Capture the cell that displays the provided text and extract its (X, Y) central coordinate. 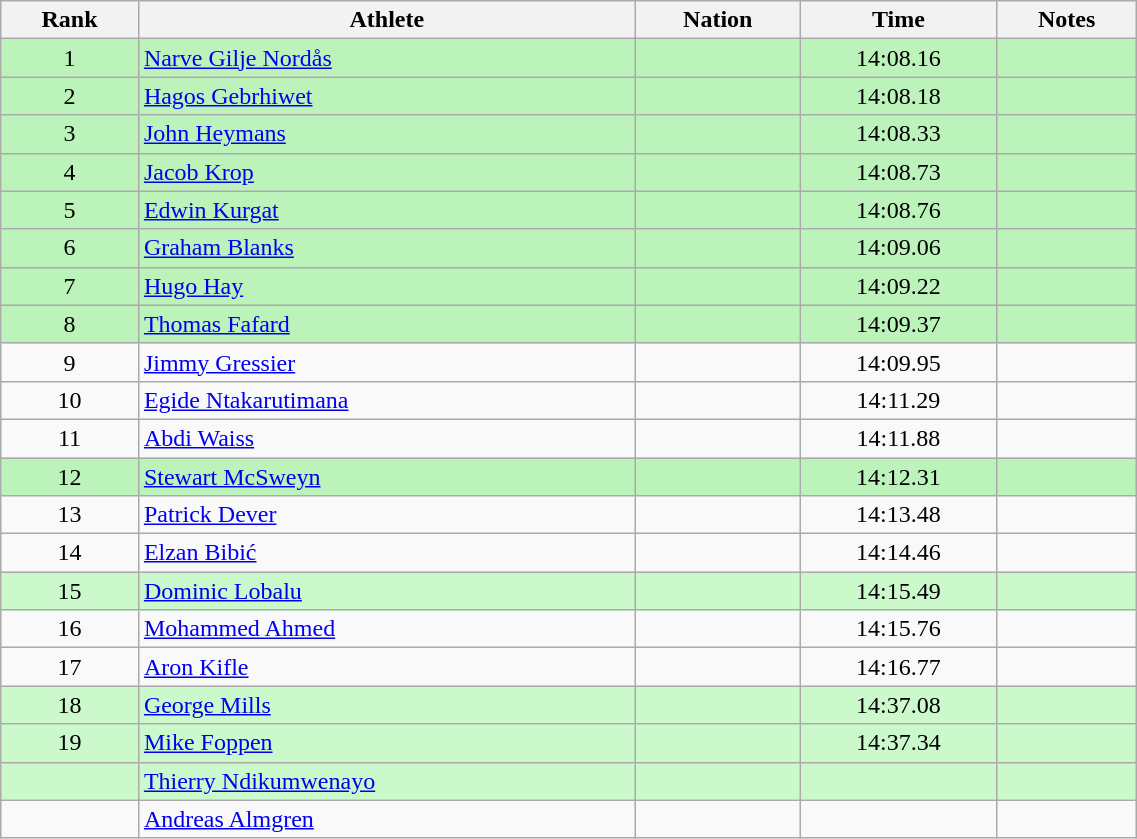
Graham Blanks (386, 248)
2 (70, 96)
Hugo Hay (386, 286)
7 (70, 286)
1 (70, 58)
14:09.06 (898, 248)
George Mills (386, 705)
Abdi Waiss (386, 438)
14:08.33 (898, 134)
13 (70, 515)
Patrick Dever (386, 515)
Rank (70, 20)
5 (70, 210)
6 (70, 248)
John Heymans (386, 134)
Athlete (386, 20)
Egide Ntakarutimana (386, 400)
14:12.31 (898, 477)
Narve Gilje Nordås (386, 58)
14:16.77 (898, 667)
10 (70, 400)
Thierry Ndikumwenayo (386, 781)
12 (70, 477)
8 (70, 324)
Jacob Krop (386, 172)
Andreas Almgren (386, 819)
Time (898, 20)
14:11.29 (898, 400)
14:09.37 (898, 324)
14:08.76 (898, 210)
Nation (718, 20)
19 (70, 743)
11 (70, 438)
Elzan Bibić (386, 553)
14:14.46 (898, 553)
14:08.73 (898, 172)
Edwin Kurgat (386, 210)
14:37.08 (898, 705)
14:15.76 (898, 629)
9 (70, 362)
Dominic Lobalu (386, 591)
14:09.22 (898, 286)
14 (70, 553)
16 (70, 629)
14:15.49 (898, 591)
3 (70, 134)
17 (70, 667)
14:08.18 (898, 96)
14:09.95 (898, 362)
14:08.16 (898, 58)
Mike Foppen (386, 743)
15 (70, 591)
Jimmy Gressier (386, 362)
Notes (1067, 20)
14:13.48 (898, 515)
14:37.34 (898, 743)
Mohammed Ahmed (386, 629)
Hagos Gebrhiwet (386, 96)
18 (70, 705)
Aron Kifle (386, 667)
Stewart McSweyn (386, 477)
14:11.88 (898, 438)
Thomas Fafard (386, 324)
4 (70, 172)
